For the text-containing cell, return its midpoint in (X, Y) coordinate format. 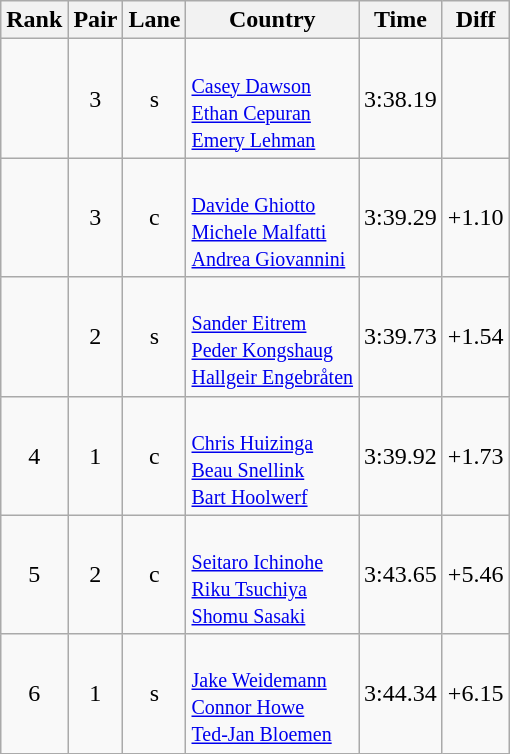
+1.54 (476, 336)
+1.73 (476, 456)
Pair (96, 20)
Jake WeidemannConnor HoweTed-Jan Bloemen (272, 694)
Casey DawsonEthan CepuranEmery Lehman (272, 98)
3:44.34 (401, 694)
3:39.29 (401, 218)
Davide GhiottoMichele MalfattiAndrea Giovannini (272, 218)
3:38.19 (401, 98)
3:39.73 (401, 336)
Sander EitremPeder KongshaugHallgeir Engebråten (272, 336)
Country (272, 20)
Seitaro IchinoheRiku TsuchiyaShomu Sasaki (272, 574)
5 (34, 574)
+6.15 (476, 694)
Rank (34, 20)
Diff (476, 20)
6 (34, 694)
Chris HuizingaBeau SnellinkBart Hoolwerf (272, 456)
3:39.92 (401, 456)
+1.10 (476, 218)
Time (401, 20)
3:43.65 (401, 574)
Lane (154, 20)
+5.46 (476, 574)
4 (34, 456)
